Return [x, y] of the center of cell containing provided text 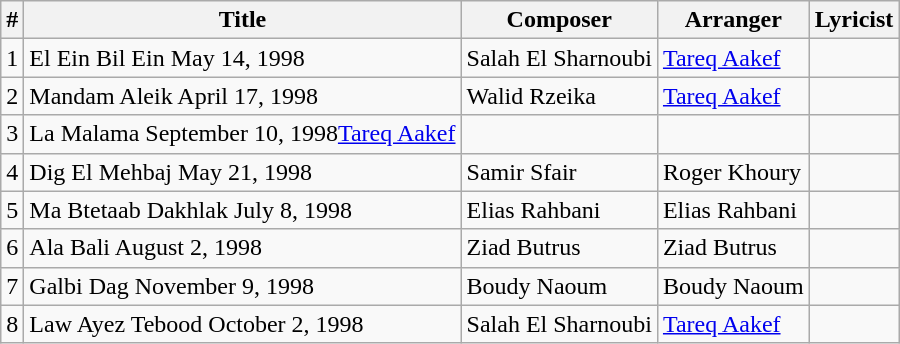
Arranger [733, 20]
Lyricist [854, 20]
6 [12, 248]
Dig El Mehbaj May 21, 1998 [242, 172]
3 [12, 134]
Mandam Aleik April 17, 1998 [242, 96]
Walid Rzeika [559, 96]
Ala Bali August 2, 1998 [242, 248]
Ma Btetaab Dakhlak July 8, 1998 [242, 210]
5 [12, 210]
7 [12, 286]
El Ein Bil Ein May 14, 1998 [242, 58]
La Malama September 10, 1998Tareq Aakef [242, 134]
Samir Sfair [559, 172]
2 [12, 96]
1 [12, 58]
Title [242, 20]
Composer [559, 20]
Law Ayez Tebood October 2, 1998 [242, 324]
# [12, 20]
Roger Khoury [733, 172]
Galbi Dag November 9, 1998 [242, 286]
8 [12, 324]
4 [12, 172]
